Capture the cell that displays the provided text and extract its (x, y) central coordinate. 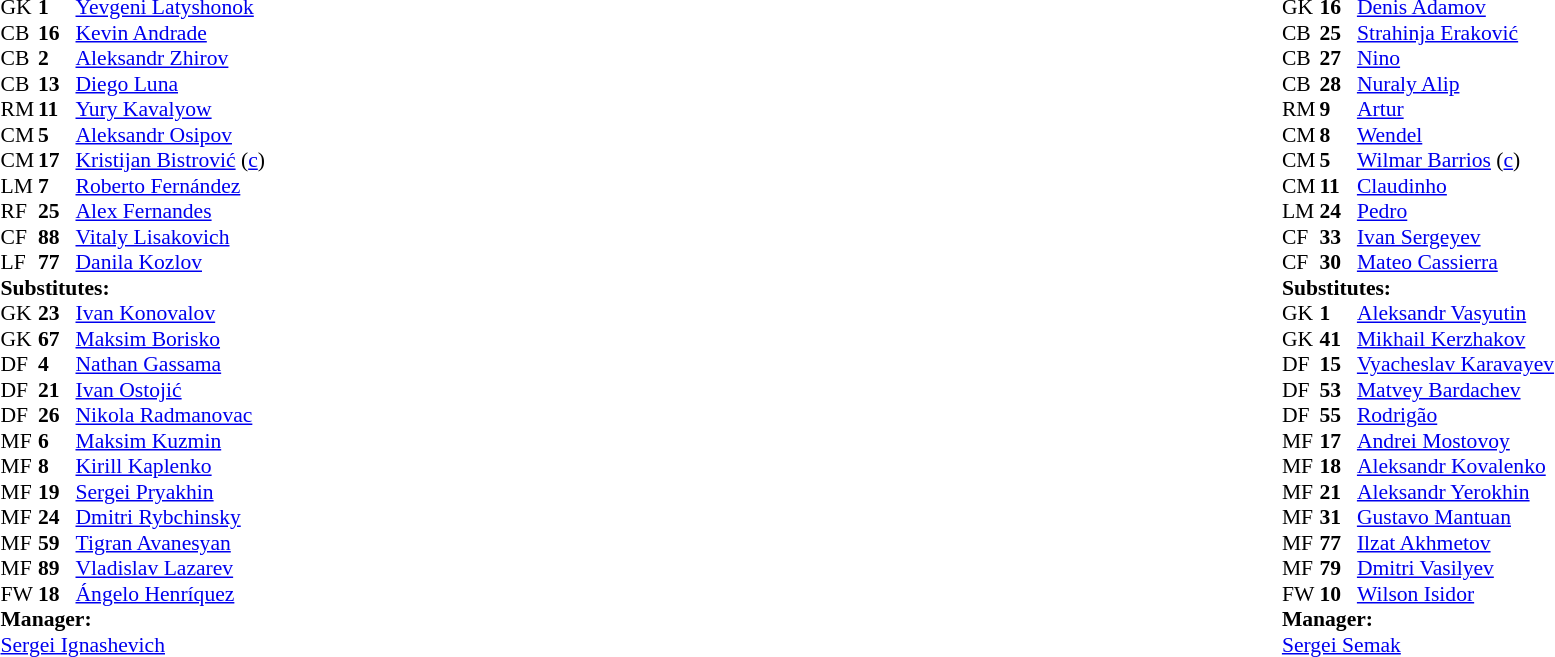
Ángelo Henríquez (170, 594)
Mateo Cassierra (1456, 263)
Strahinja Eraković (1456, 33)
59 (57, 543)
Nuraly Alip (1456, 84)
55 (1338, 415)
Kevin Andrade (170, 33)
27 (1338, 59)
Aleksandr Vasyutin (1456, 313)
Nino (1456, 59)
Diego Luna (170, 84)
Ilzat Akhmetov (1456, 543)
Vladislav Lazarev (170, 569)
Nikola Radmanovac (170, 415)
Andrei Mostovoy (1456, 441)
Dmitri Vasilyev (1456, 569)
Dmitri Rybchinsky (170, 517)
Ivan Ostojić (170, 390)
Alex Fernandes (170, 211)
Nathan Gassama (170, 365)
89 (57, 569)
Matvey Bardachev (1456, 390)
2 (57, 59)
Kristijan Bistrović (c) (170, 161)
Tigran Avanesyan (170, 543)
Aleksandr Zhirov (170, 59)
67 (57, 339)
1 (1338, 313)
6 (57, 441)
9 (1338, 109)
16 (57, 33)
Kirill Kaplenko (170, 467)
15 (1338, 365)
13 (57, 84)
Danila Kozlov (170, 263)
Rodrigão (1456, 415)
Vyacheslav Karavayev (1456, 365)
RF (19, 211)
Wilmar Barrios (c) (1456, 161)
Wendel (1456, 135)
Pedro (1456, 211)
41 (1338, 339)
Yury Kavalyow (170, 109)
Aleksandr Kovalenko (1456, 467)
Artur (1456, 109)
28 (1338, 84)
10 (1338, 594)
79 (1338, 569)
Aleksandr Yerokhin (1456, 492)
Vitaly Lisakovich (170, 237)
4 (57, 365)
Ivan Sergeyev (1456, 237)
Maksim Kuzmin (170, 441)
31 (1338, 517)
Mikhail Kerzhakov (1456, 339)
19 (57, 492)
Aleksandr Osipov (170, 135)
Wilson Isidor (1456, 594)
30 (1338, 263)
23 (57, 313)
Sergei Pryakhin (170, 492)
Roberto Fernández (170, 186)
53 (1338, 390)
Maksim Borisko (170, 339)
7 (57, 186)
Ivan Konovalov (170, 313)
Gustavo Mantuan (1456, 517)
LF (19, 263)
33 (1338, 237)
88 (57, 237)
26 (57, 415)
Claudinho (1456, 186)
